Extract the (x, y) coordinate from the center of the cell holding the provided text.  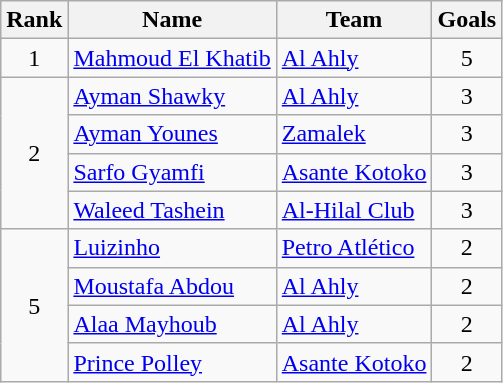
Petro Atlético (354, 248)
Mahmoud El Khatib (172, 58)
Rank (34, 20)
Prince Polley (172, 362)
Goals (467, 20)
Zamalek (354, 134)
1 (34, 58)
Alaa Mayhoub (172, 324)
Ayman Younes (172, 134)
Luizinho (172, 248)
Al-Hilal Club (354, 210)
Ayman Shawky (172, 96)
Sarfo Gyamfi (172, 172)
Waleed Tashein (172, 210)
Name (172, 20)
Team (354, 20)
Moustafa Abdou (172, 286)
